Identify which cell holds the provided text, then report its [x, y] central coordinate. 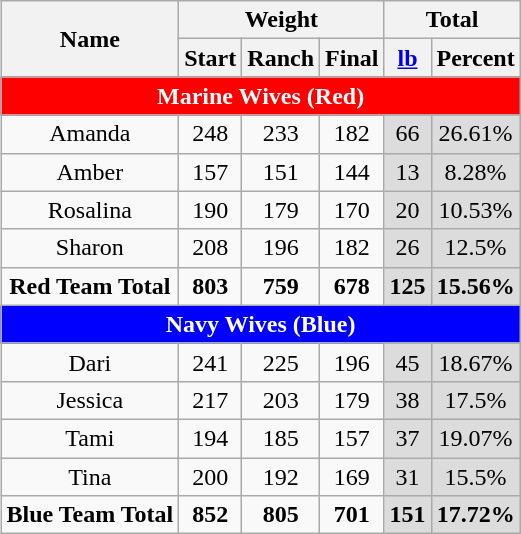
66 [408, 134]
17.72% [476, 515]
Start [210, 58]
Final [352, 58]
194 [210, 438]
144 [352, 172]
Marine Wives (Red) [260, 96]
233 [281, 134]
17.5% [476, 400]
Amanda [90, 134]
208 [210, 248]
Name [90, 39]
Rosalina [90, 210]
803 [210, 286]
852 [210, 515]
759 [281, 286]
31 [408, 477]
185 [281, 438]
Red Team Total [90, 286]
678 [352, 286]
200 [210, 477]
248 [210, 134]
125 [408, 286]
13 [408, 172]
45 [408, 362]
20 [408, 210]
38 [408, 400]
8.28% [476, 172]
18.67% [476, 362]
192 [281, 477]
15.5% [476, 477]
Percent [476, 58]
Tami [90, 438]
Blue Team Total [90, 515]
Total [452, 20]
170 [352, 210]
Dari [90, 362]
Amber [90, 172]
241 [210, 362]
805 [281, 515]
Tina [90, 477]
169 [352, 477]
225 [281, 362]
10.53% [476, 210]
12.5% [476, 248]
Weight [282, 20]
37 [408, 438]
Ranch [281, 58]
lb [408, 58]
701 [352, 515]
26 [408, 248]
Sharon [90, 248]
26.61% [476, 134]
190 [210, 210]
19.07% [476, 438]
203 [281, 400]
Jessica [90, 400]
Navy Wives (Blue) [260, 324]
15.56% [476, 286]
217 [210, 400]
